From the cell containing the given text, extract its center point as (x, y) coordinate. 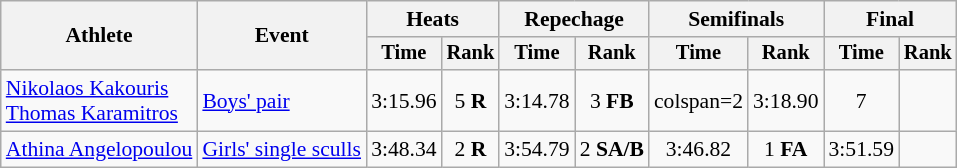
3:15.96 (404, 100)
2 R (471, 150)
3:54.79 (536, 150)
3:46.82 (698, 150)
3:14.78 (536, 100)
Girls' single sculls (282, 150)
3:48.34 (404, 150)
Final (890, 19)
2 SA/B (612, 150)
colspan=2 (698, 100)
Boys' pair (282, 100)
Semifinals (736, 19)
Athlete (100, 36)
Heats (432, 19)
1 FA (786, 150)
Nikolaos KakourisThomas Karamitros (100, 100)
7 (862, 100)
Athina Angelopoulou (100, 150)
3:51.59 (862, 150)
Repechage (574, 19)
5 R (471, 100)
3 FB (612, 100)
Event (282, 36)
3:18.90 (786, 100)
